Pinpoint the cell where the given text exists, returning its [X, Y] midpoint coordinate. 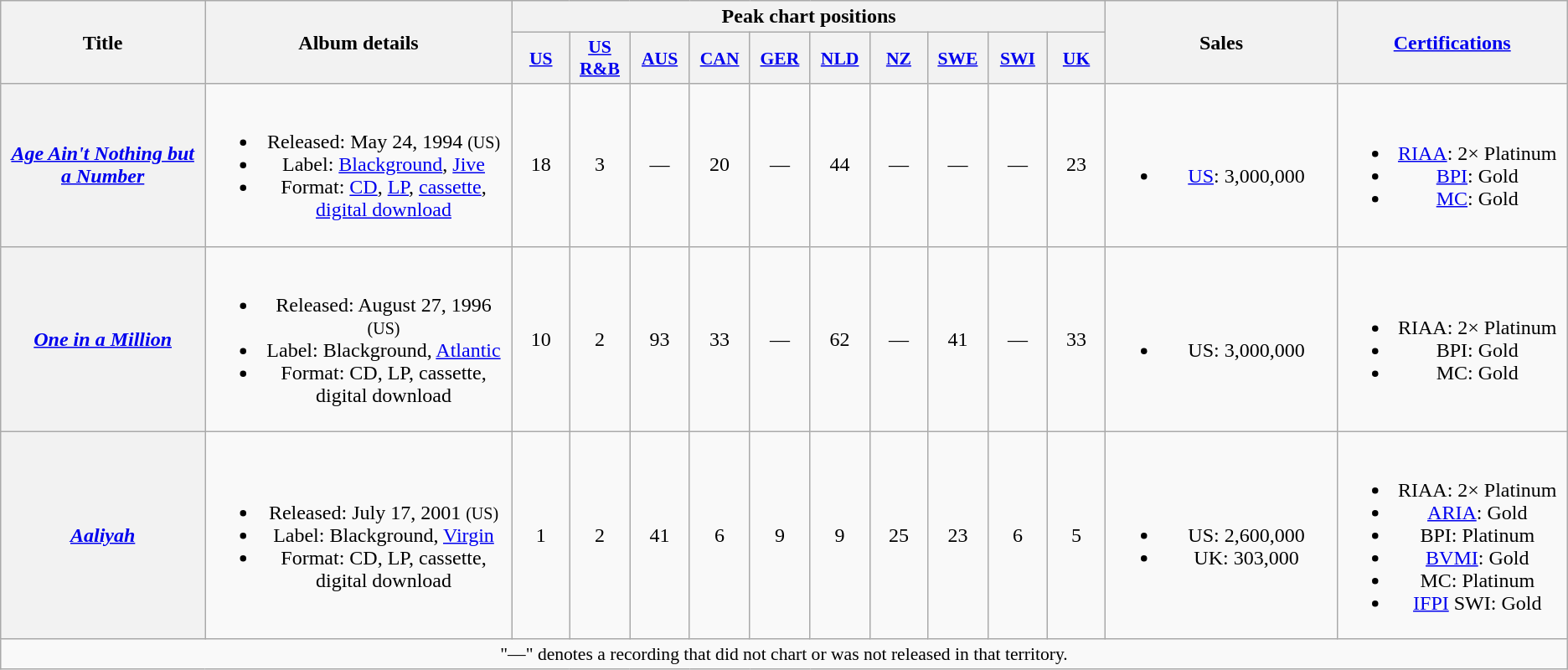
Title [103, 42]
44 [840, 165]
5 [1075, 535]
Sales [1221, 42]
20 [720, 165]
NLD [840, 59]
Certifications [1452, 42]
SWE [957, 59]
1 [541, 535]
US: 2,600,000UK: 303,000 [1221, 535]
NZ [898, 59]
Album details [358, 42]
18 [541, 165]
3 [600, 165]
CAN [720, 59]
Released: July 17, 2001 (US)Label: Blackground, VirginFormat: CD, LP, cassette, digital download [358, 535]
SWI [1017, 59]
93 [660, 338]
GER [780, 59]
AUS [660, 59]
Released: May 24, 1994 (US)Label: Blackground, JiveFormat: CD, LP, cassette, digital download [358, 165]
25 [898, 535]
US [541, 59]
62 [840, 338]
Released: August 27, 1996 (US)Label: Blackground, AtlanticFormat: CD, LP, cassette, digital download [358, 338]
RIAA: 2× PlatinumARIA: GoldBPI: PlatinumBVMI: GoldMC: PlatinumIFPI SWI: Gold [1452, 535]
Aaliyah [103, 535]
Peak chart positions [808, 17]
One in a Million [103, 338]
10 [541, 338]
UK [1075, 59]
Age Ain't Nothing but a Number [103, 165]
USR&B [600, 59]
"—" denotes a recording that did not chart or was not released in that territory. [784, 654]
